Extract the (X, Y) coordinate from the center of the cell holding the provided text.  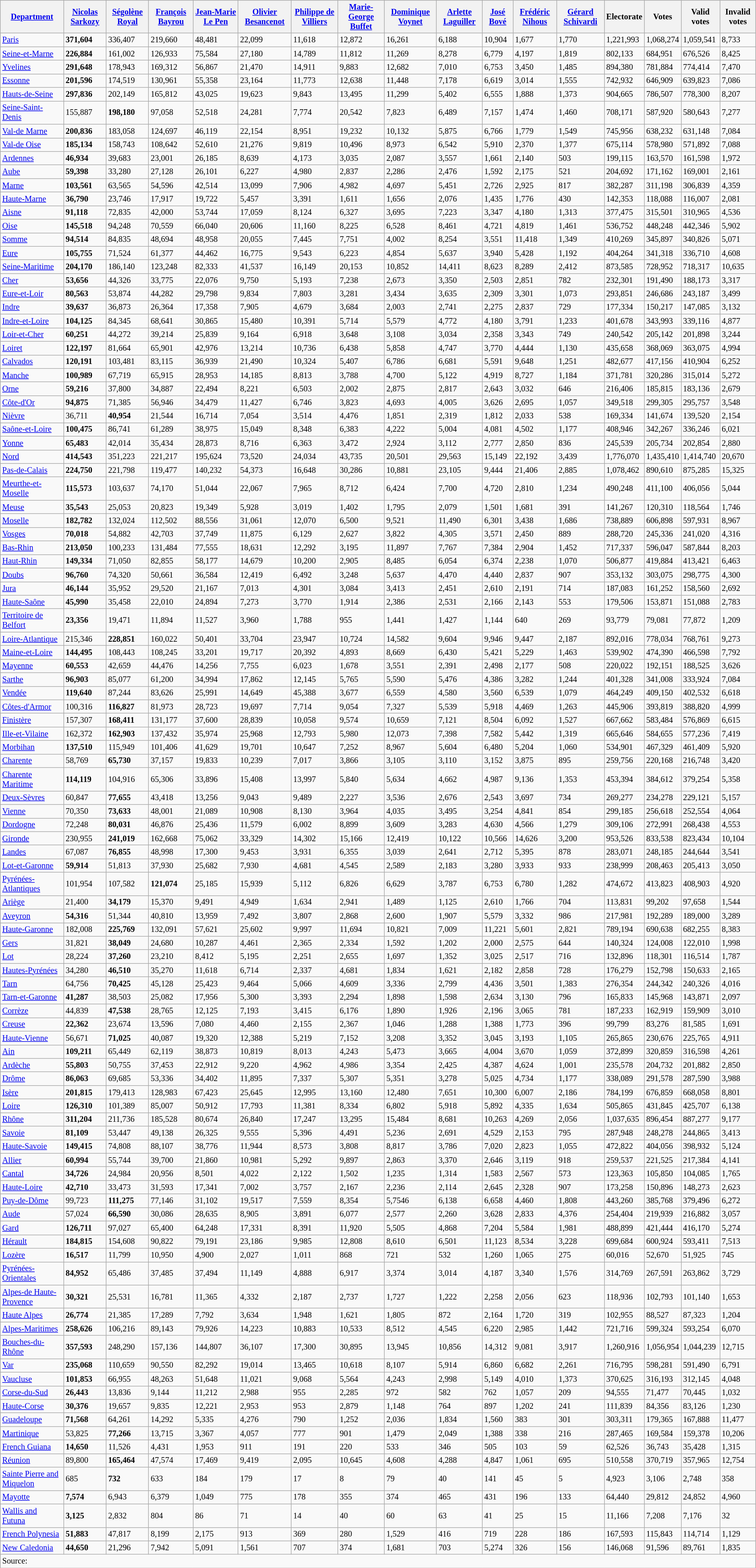
3,283 (460, 825)
65,486 (127, 1273)
72,248 (85, 825)
14 (314, 1516)
3,807 (314, 916)
Frédéric Nihous (535, 17)
11,269 (410, 54)
2,575 (535, 943)
64,756 (85, 984)
82,855 (171, 561)
312,145 (700, 1379)
51,813 (127, 865)
4,868 (460, 1228)
583,484 (663, 720)
Seine-Maritime (32, 266)
20,153 (361, 266)
10,635 (738, 266)
15,484 (410, 1119)
52,610 (216, 145)
23,164 (265, 81)
8,221 (265, 389)
2,676 (460, 798)
201,596 (85, 81)
33,473 (127, 1187)
291,648 (85, 67)
2,998 (460, 1379)
Meurthe-et-Moselle (32, 489)
6,252 (738, 362)
19,657 (127, 1406)
Cantal (32, 1173)
3,875 (535, 761)
2,777 (498, 443)
4,919 (498, 375)
5,025 (498, 1079)
41,287 (85, 997)
7,559 (314, 1201)
1,998 (738, 943)
382,287 (624, 185)
Arlette Laguiller (460, 17)
23,105 (460, 470)
191 (314, 1447)
23,186 (265, 1242)
11,694 (361, 930)
23,210 (171, 957)
131,177 (171, 720)
4,662 (460, 779)
9,750 (265, 280)
435,658 (624, 348)
42,703 (171, 534)
221,525 (663, 1160)
2,531 (460, 602)
299,305 (663, 402)
3,025 (498, 957)
11,149 (265, 1273)
5,421 (498, 652)
571,892 (700, 145)
204,732 (663, 1065)
36,107 (265, 1347)
85,007 (171, 1106)
25 (535, 1516)
402,532 (700, 693)
Haute-Savoie (32, 1146)
47,817 (127, 1534)
20,501 (410, 457)
3,791 (535, 321)
162,903 (127, 734)
62,526 (624, 1447)
1,812 (498, 416)
Calvados (32, 362)
8,412 (216, 957)
99,723 (85, 1201)
443,260 (624, 1201)
56,946 (171, 402)
953,526 (624, 838)
287,465 (624, 1433)
19,722 (216, 199)
71,025 (127, 1038)
319 (580, 1315)
9,164 (265, 335)
2,275 (498, 307)
4,436 (498, 984)
12,125 (216, 1011)
8,254 (460, 239)
Bas-Rhin (32, 548)
59 (580, 1447)
2,143 (535, 602)
3,541 (738, 852)
7,803 (314, 294)
30,865 (216, 321)
3,084 (361, 589)
2,868 (361, 916)
4,960 (738, 1497)
128,983 (171, 1092)
Pyrénées-Atlantiques (32, 884)
5,124 (738, 1146)
6,438 (361, 348)
150,633 (700, 970)
25,082 (171, 997)
Haute-Vienne (32, 1038)
13,160 (361, 1092)
12,070 (314, 520)
675,114 (624, 145)
84,356 (663, 1406)
2,365 (314, 943)
Alpes-Maritimes (32, 1329)
1,953 (216, 1447)
10,981 (265, 1160)
Eure-et-Loir (32, 294)
71,524 (127, 253)
41,537 (265, 266)
5,539 (460, 707)
25,645 (265, 1092)
Réunion (32, 1460)
103,561 (85, 185)
31,102 (216, 1201)
15,325 (738, 470)
34,402 (216, 1079)
7,178 (460, 81)
9,897 (361, 1160)
721 (410, 1255)
20,956 (171, 1173)
3,788 (361, 375)
Haute-Marne (32, 199)
Var (32, 1365)
124,697 (171, 131)
12,754 (738, 1460)
3,499 (738, 294)
3,536 (410, 798)
631,148 (700, 131)
131,484 (171, 548)
1,661 (498, 158)
35,270 (171, 970)
2,451 (460, 589)
6,791 (738, 1365)
580,643 (700, 112)
4,630 (498, 825)
84,345 (127, 321)
25,053 (127, 507)
5,091 (216, 1547)
5,875 (460, 131)
1,011 (314, 1255)
9,136 (535, 779)
161,598 (700, 158)
Yonne (32, 443)
66,955 (127, 1379)
1,787 (738, 957)
25,968 (265, 734)
12,808 (361, 1242)
7,013 (265, 589)
126,711 (85, 1228)
Manche (32, 375)
29,798 (216, 294)
148,273 (700, 1187)
408,946 (624, 429)
8,278 (460, 54)
3,684 (361, 307)
1,279 (580, 825)
4,609 (361, 984)
51,883 (85, 1534)
1,529 (410, 1534)
2,186 (580, 1092)
84,835 (127, 239)
211,736 (127, 1119)
5,564 (361, 1379)
2,370 (535, 145)
Vaucluse (32, 1379)
3,415 (314, 1011)
3,677 (361, 693)
Loiret (32, 348)
12,872 (361, 40)
10,647 (314, 747)
11,579 (265, 825)
1,776 (535, 199)
5,044 (738, 489)
19,623 (265, 94)
57,024 (85, 1214)
153,871 (663, 602)
1,656 (410, 199)
9,555 (265, 1133)
836 (580, 443)
110,659 (127, 1365)
36,743 (663, 1447)
408,903 (700, 884)
1,442 (580, 1329)
5,157 (738, 798)
122,197 (85, 348)
26,185 (216, 158)
185,134 (85, 145)
745 (738, 1255)
2,799 (460, 984)
Indre (32, 307)
4,734 (535, 1079)
234,278 (663, 798)
16,261 (410, 40)
11,381 (314, 1106)
45,128 (171, 984)
2,567 (535, 1173)
2,227 (361, 798)
7,751 (361, 239)
3,628 (498, 1214)
Doubs (32, 575)
4,022 (265, 1173)
6,826 (361, 884)
Côte-d'Or (32, 402)
Wallis and Futuna (32, 1516)
1,435 (498, 199)
894,380 (624, 67)
295,757 (700, 402)
Department (32, 17)
868 (361, 1255)
80,563 (85, 294)
3,866 (361, 761)
65,449 (127, 1052)
719 (498, 1534)
25,531 (127, 1297)
2,517 (535, 957)
2,692 (738, 589)
28,839 (265, 720)
3,280 (498, 865)
221,798 (127, 470)
3,988 (738, 1079)
79,926 (216, 1329)
101,406 (171, 747)
2,712 (498, 852)
7,582 (498, 734)
3,560 (498, 693)
224,750 (85, 470)
Eure (32, 253)
4,440 (498, 575)
1,315 (738, 1447)
17,469 (216, 1460)
2,285 (361, 1393)
101,140 (700, 1297)
3,105 (410, 761)
1,851 (410, 416)
87,323 (700, 1315)
986 (580, 916)
162,372 (85, 734)
3,108 (410, 335)
241,020 (700, 534)
63,565 (127, 185)
2,589 (410, 865)
35,974 (216, 734)
1,463 (580, 652)
101,954 (85, 884)
24,281 (265, 112)
398,932 (700, 1146)
83,276 (663, 1024)
3,228 (580, 1242)
162,668 (171, 838)
13,214 (265, 348)
25,423 (216, 984)
9,834 (265, 294)
6,463 (738, 561)
2,166 (498, 602)
8,425 (738, 54)
Saône-et-Loire (32, 429)
53,656 (85, 280)
1,776,070 (624, 457)
16,648 (314, 470)
5,396 (314, 1133)
146,068 (624, 1547)
1,527 (580, 720)
472,822 (624, 1146)
2,726 (498, 185)
1,319 (580, 734)
299,185 (624, 811)
2,623 (738, 1187)
12,145 (314, 680)
2,260 (460, 1214)
716,795 (624, 1365)
7,176 (700, 1516)
287,590 (700, 1079)
7,010 (460, 67)
2,988 (265, 1393)
3,045 (498, 1038)
Gérard Schivardi (580, 17)
61,200 (171, 680)
4,386 (498, 680)
1,209 (738, 620)
4,222 (410, 429)
60,994 (85, 1160)
6,918 (314, 335)
3,367 (216, 1433)
77,655 (127, 798)
245,336 (663, 534)
2,002 (361, 389)
2,783 (738, 602)
4,064 (738, 811)
139,520 (700, 416)
32 (738, 1516)
209 (580, 1393)
1,061 (535, 1460)
2,821 (580, 930)
804 (171, 1516)
644 (580, 943)
188,173 (700, 280)
275 (580, 1255)
7,419 (738, 734)
1,720 (535, 1315)
413,421 (700, 561)
Gard (32, 1228)
8,817 (410, 1146)
1,252 (361, 1420)
4,010 (535, 1379)
538 (580, 416)
4,893 (361, 652)
4,301 (314, 589)
3,757 (314, 1187)
19,717 (265, 652)
123,248 (171, 266)
303,075 (663, 575)
401,678 (624, 321)
10,821 (410, 930)
1,981 (580, 1228)
8,289 (535, 266)
14,302 (314, 838)
12,638 (361, 81)
6,860 (498, 1365)
7,193 (265, 1011)
17,247 (314, 1119)
114,119 (85, 779)
Ain (32, 1052)
1,129 (738, 1534)
84,952 (85, 1273)
342,267 (663, 429)
179,413 (127, 1092)
309,106 (624, 825)
37,485 (171, 1273)
2,164 (498, 1315)
11,418 (535, 239)
2,858 (535, 970)
7,767 (460, 548)
5,840 (361, 779)
2,412 (580, 266)
1,070 (580, 561)
24,034 (314, 457)
38,776 (216, 1146)
45,388 (314, 693)
596,047 (663, 548)
89,143 (171, 1329)
1,766 (535, 902)
137,510 (85, 747)
51,044 (216, 489)
2,880 (738, 443)
406,056 (700, 489)
16,714 (216, 416)
55,803 (85, 1065)
215,346 (85, 639)
3,340 (535, 1273)
3,420 (738, 761)
Martinique (32, 1433)
Isère (32, 1092)
8 (361, 1479)
40,954 (127, 416)
86,741 (127, 429)
6,021 (738, 429)
22,362 (85, 1024)
12,292 (314, 548)
103,481 (127, 362)
901 (361, 1433)
French Polynesia (32, 1534)
9,835 (171, 1406)
8,199 (171, 1534)
1,914 (361, 602)
5,634 (410, 779)
4,359 (738, 185)
38,049 (127, 943)
51,925 (700, 1255)
2,941 (361, 902)
8,639 (265, 158)
10,724 (361, 639)
3,019 (314, 507)
15,408 (265, 779)
4,173 (314, 158)
7,088 (738, 145)
19,517 (265, 1201)
9,648 (535, 362)
685 (85, 1479)
19,232 (361, 131)
267,591 (663, 1273)
7,906 (314, 185)
37,260 (127, 957)
106,216 (127, 1329)
66,590 (127, 1214)
911 (265, 1447)
6,539 (535, 693)
11,920 (361, 1228)
25,839 (216, 335)
3,823 (361, 402)
3,132 (738, 307)
6,786 (410, 362)
10,287 (216, 943)
10,122 (460, 838)
192,289 (663, 916)
11,123 (498, 1242)
4,888 (314, 1273)
1,441 (410, 620)
7,277 (738, 112)
10,263 (498, 1119)
80,674 (216, 1119)
13,099 (265, 185)
101,389 (127, 1106)
103 (535, 1447)
371,781 (624, 375)
8,712 (361, 489)
Somme (32, 239)
141,674 (663, 416)
219,939 (663, 1214)
1,059 (580, 1052)
1,049 (216, 1497)
48,958 (216, 239)
3,571 (498, 534)
62,119 (171, 1052)
163,570 (663, 158)
89,761 (700, 1547)
823,434 (700, 838)
100,475 (85, 429)
1,204 (738, 1315)
817 (580, 185)
20,823 (171, 507)
340,826 (700, 239)
3,393 (314, 997)
230,955 (85, 838)
169,312 (171, 67)
1,452 (580, 548)
3,931 (314, 852)
1,485 (580, 67)
23,674 (127, 1024)
74,320 (127, 575)
3,434 (410, 294)
1,611 (361, 199)
Nièvre (32, 416)
10,058 (314, 720)
453,394 (624, 779)
316,193 (663, 1379)
118,936 (624, 1297)
184 (216, 1479)
1,234 (580, 489)
259,756 (624, 761)
3,032 (535, 389)
65,400 (171, 1228)
50,401 (216, 639)
5 (580, 1479)
4,624 (535, 1065)
142,353 (624, 199)
Seine-Saint-Denis (32, 112)
133 (580, 1497)
10,856 (460, 1347)
280 (361, 1534)
100,233 (127, 548)
Sarthe (32, 680)
25,436 (216, 825)
114,714 (700, 1534)
96,760 (85, 575)
2,337 (314, 970)
10,881 (410, 470)
1,560 (498, 1420)
4,502 (535, 429)
3,557 (460, 158)
Aube (32, 172)
265,865 (624, 1038)
150,896 (663, 1187)
2,863 (410, 1160)
48,263 (171, 1379)
646,909 (663, 81)
28,635 (216, 1214)
152,798 (663, 970)
13,256 (216, 798)
2,294 (361, 997)
41 (498, 1516)
6,528 (410, 226)
11,897 (410, 548)
259,537 (624, 1160)
74,808 (127, 1146)
5,272 (738, 375)
377,475 (624, 212)
161,252 (663, 589)
104,916 (127, 779)
7,445 (314, 239)
Maine-et-Loire (32, 652)
Ardennes (32, 158)
188,525 (700, 666)
2,875 (410, 389)
24,680 (171, 943)
Haute-Corse (32, 1406)
4,923 (624, 1479)
2,823 (535, 1146)
1,544 (738, 902)
1,788 (314, 620)
339,116 (700, 321)
3,786 (460, 1146)
1,461 (580, 226)
5,236 (410, 1133)
42,659 (127, 666)
1,460 (580, 112)
88,527 (663, 1315)
Tarn-et-Garonne (32, 997)
393,819 (663, 707)
7,574 (85, 1497)
104,125 (85, 321)
33,201 (216, 652)
5,902 (738, 226)
2,003 (410, 307)
349,518 (624, 402)
186,140 (127, 266)
5,204 (535, 747)
65,306 (171, 779)
2,600 (410, 916)
505,865 (624, 1106)
28,224 (85, 957)
79,081 (663, 620)
2,081 (738, 199)
1,148 (410, 1406)
3,244 (738, 335)
4,980 (314, 172)
Aveyron (32, 916)
101,853 (85, 1379)
123,363 (624, 1173)
46,876 (171, 825)
Haute-Loire (32, 1187)
Oise (32, 226)
243,187 (700, 294)
6,779 (498, 54)
195,624 (216, 457)
44,839 (85, 1011)
14,911 (314, 67)
199,115 (624, 158)
Finistère (32, 720)
37,600 (216, 720)
482,677 (624, 362)
12,793 (314, 734)
357,965 (700, 1460)
103,637 (127, 489)
2,182 (498, 970)
179,365 (663, 1420)
315,014 (700, 375)
4,261 (738, 1052)
1,898 (410, 997)
64,440 (624, 1497)
71,385 (127, 402)
17,358 (216, 307)
116,827 (127, 707)
3,670 (535, 1052)
2,810 (535, 489)
187,083 (624, 589)
2,673 (410, 280)
Corrèze (32, 1011)
2,161 (738, 172)
90,822 (171, 1242)
200,836 (85, 131)
14,789 (314, 54)
17,331 (265, 1228)
448,248 (663, 226)
6,559 (410, 693)
2,645 (498, 1187)
8,534 (535, 1242)
Pas-de-Calais (32, 470)
205,734 (663, 443)
774,414 (700, 67)
35,428 (700, 1447)
8,501 (216, 1173)
4,005 (460, 402)
102,793 (663, 1297)
6,619 (498, 81)
85,077 (127, 680)
3,193 (535, 1038)
3,278 (460, 1079)
1,576 (580, 1273)
2,367 (361, 1024)
42,014 (127, 443)
10,300 (498, 1092)
3,439 (580, 457)
3,119 (535, 1160)
5,402 (460, 94)
Vendée (32, 693)
1,251 (580, 362)
91,596 (663, 1547)
241 (580, 1406)
7,714 (314, 707)
196 (535, 1497)
3,964 (361, 811)
4,387 (498, 1065)
5,765 (361, 680)
16,517 (85, 1255)
1,184 (580, 375)
3,289 (738, 916)
272,991 (663, 825)
100,316 (85, 707)
22,494 (216, 389)
130,961 (171, 81)
59,914 (85, 865)
6,682 (535, 1365)
6,629 (410, 884)
8,512 (410, 1329)
Gironde (32, 838)
13,465 (314, 1365)
1,435,410 (663, 457)
5,229 (535, 652)
8,383 (738, 930)
1,770 (580, 40)
1,222 (460, 1297)
2,036 (410, 1420)
48,998 (171, 852)
1,260 (498, 1255)
19,701 (265, 747)
311,204 (85, 1119)
1,353 (580, 779)
577,236 (700, 734)
40,810 (171, 916)
Nicolas Sarkozy (85, 17)
104,085 (700, 1173)
158,560 (700, 589)
10,852 (410, 266)
2,450 (535, 534)
676,526 (700, 54)
Jean-Marie Le Pen (216, 17)
10,908 (265, 811)
532 (460, 1255)
5,300 (265, 997)
1,044,239 (700, 1347)
Savoie (32, 1133)
Creuse (32, 1024)
2,153 (535, 1133)
4,057 (265, 1433)
5,601 (535, 930)
37,930 (171, 865)
23,746 (127, 199)
Ardèche (32, 1065)
11,021 (265, 1379)
4,841 (535, 811)
10,104 (738, 838)
3,332 (535, 916)
1,233 (580, 321)
584,655 (663, 734)
298,775 (700, 575)
8,681 (460, 1119)
118,088 (663, 199)
3,106 (663, 1479)
2,832 (127, 1516)
7,121 (460, 720)
105,850 (663, 1173)
442,346 (700, 226)
9,054 (361, 707)
17,059 (265, 212)
421,444 (663, 1228)
15,149 (498, 457)
3,057 (738, 1214)
9,491 (216, 902)
1,502 (361, 1173)
4,476 (361, 416)
2,386 (410, 602)
17,862 (265, 680)
109,211 (85, 1052)
11,299 (410, 94)
21,544 (171, 416)
4,697 (410, 185)
34,726 (85, 1173)
2,695 (535, 402)
12,715 (738, 1347)
3,635 (460, 294)
12,480 (410, 1092)
646 (580, 389)
467,329 (663, 747)
778,300 (700, 94)
1,192 (580, 253)
157,136 (171, 1347)
431,845 (663, 1106)
Electorate (624, 17)
137,432 (171, 734)
1,314 (460, 1173)
3,495 (460, 811)
716 (580, 957)
1,060 (580, 747)
417,156 (663, 362)
77,266 (127, 1433)
37,800 (127, 389)
370,625 (624, 1379)
21,089 (216, 811)
67,423 (216, 1092)
Cher (32, 280)
68,641 (171, 321)
Loire (32, 1106)
83,126 (700, 1406)
320,859 (663, 1052)
20,542 (361, 112)
4,920 (738, 884)
3,035 (361, 158)
2,737 (361, 1297)
244,865 (700, 1133)
11,526 (127, 1447)
5,219 (314, 1038)
1,059,541 (700, 40)
4,700 (410, 375)
Lot-et-Garonne (32, 865)
587,844 (700, 548)
338 (535, 1433)
132,091 (171, 930)
6,007 (535, 1092)
26,774 (85, 1315)
22,010 (171, 602)
283,071 (624, 852)
74,170 (171, 489)
2,953 (265, 1406)
1,808 (580, 1201)
8,461 (460, 226)
17 (314, 1479)
Dordogne (32, 825)
306,839 (700, 185)
220,022 (624, 666)
Morbihan (32, 747)
10,618 (361, 1365)
Essonne (32, 81)
346 (460, 1447)
336,246 (700, 429)
167,888 (700, 1420)
3,822 (410, 534)
1,288 (460, 1024)
178,943 (127, 67)
Guadeloupe (32, 1420)
19,349 (216, 507)
3,960 (265, 620)
6,301 (498, 520)
10,324 (314, 362)
22,912 (216, 1065)
2,904 (535, 548)
707 (314, 1547)
171,162 (663, 172)
34,994 (216, 680)
7,470 (738, 67)
3,374 (410, 1273)
872 (460, 1315)
22,099 (265, 40)
8,207 (738, 94)
36,711 (85, 416)
176,279 (624, 970)
165,464 (127, 1460)
58,769 (85, 761)
151,088 (700, 602)
419,884 (663, 561)
43,025 (216, 94)
1,691 (738, 1024)
63 (460, 1516)
368,069 (663, 348)
1,678 (361, 666)
Hauts-de-Seine (32, 94)
6,503 (314, 389)
311,198 (663, 185)
379,496 (700, 1201)
6,489 (460, 112)
2,679 (738, 389)
39,637 (85, 307)
126,310 (85, 1106)
3,254 (498, 811)
94,555 (624, 1393)
43,735 (361, 457)
93,779 (624, 620)
8,801 (738, 1092)
34,887 (171, 389)
4,847 (498, 1460)
Hautes-Pyrénées (32, 970)
738,889 (624, 520)
2,643 (498, 389)
205,142 (663, 335)
60,251 (85, 335)
16,149 (314, 266)
913 (265, 1534)
14,679 (265, 561)
7,252 (361, 747)
25,185 (216, 884)
7,930 (265, 865)
3,695 (410, 212)
202,149 (127, 94)
76,855 (127, 852)
2,033 (535, 416)
75,584 (216, 54)
21,276 (265, 145)
503 (580, 158)
201,898 (700, 335)
293,851 (624, 294)
38,873 (216, 1052)
3,282 (535, 680)
4,911 (738, 1038)
11,773 (314, 81)
8,813 (314, 375)
7,337 (314, 1079)
7,700 (460, 489)
10,566 (498, 838)
4,987 (498, 779)
4,720 (498, 489)
55,744 (127, 1160)
3,933 (535, 865)
728 (580, 970)
97,027 (127, 1228)
3,665 (460, 1052)
9,997 (314, 930)
345,897 (663, 239)
6,023 (314, 666)
2,196 (498, 1011)
878 (580, 852)
3,940 (498, 253)
8,727 (535, 375)
593,254 (700, 1329)
9,273 (738, 639)
60,553 (85, 666)
256,618 (663, 811)
593,411 (700, 1242)
474,672 (624, 884)
268,438 (700, 825)
70,445 (700, 1393)
37,453 (171, 1065)
12,995 (314, 1092)
2,309 (498, 294)
53,744 (216, 212)
179,506 (624, 602)
120,191 (85, 362)
225,769 (127, 930)
5,505 (410, 1228)
3,281 (361, 294)
252,554 (700, 811)
7,152 (361, 1038)
314,769 (624, 1273)
158,743 (127, 145)
445,906 (624, 707)
70,559 (171, 226)
699,684 (624, 1242)
34,179 (127, 902)
7,755 (265, 666)
10,904 (498, 40)
90,550 (171, 1365)
3,301 (535, 294)
2,165 (738, 970)
1,377 (580, 145)
9,521 (410, 520)
4,553 (738, 825)
8,905 (265, 1214)
3,317 (738, 280)
553 (580, 602)
718,317 (700, 266)
Aisne (32, 212)
2,000 (498, 943)
34,479 (216, 402)
9,447 (535, 639)
2,238 (535, 561)
3,697 (535, 798)
49,138 (171, 1133)
91,118 (85, 212)
26,840 (265, 1119)
New Caledonia (32, 1547)
7,651 (460, 1092)
108,642 (171, 145)
70,350 (85, 811)
81,585 (700, 1024)
22,067 (265, 489)
25,991 (216, 693)
238,999 (624, 865)
3,354 (410, 1065)
55,358 (216, 81)
71,568 (85, 1420)
Ille-et-Vilaine (32, 734)
2,817 (460, 389)
99,799 (624, 1024)
35,458 (127, 602)
36,790 (85, 199)
1,282 (580, 884)
506,877 (624, 561)
2,076 (460, 199)
28,953 (216, 375)
22,192 (535, 457)
183,058 (127, 131)
6,176 (361, 1011)
8,733 (738, 40)
Drôme (32, 1079)
79,191 (216, 1242)
11,894 (171, 620)
14,649 (265, 693)
6,430 (460, 652)
57,621 (216, 930)
3,208 (410, 1038)
3,125 (85, 1516)
1,907 (460, 916)
Côtes-d'Armor (32, 707)
6,223 (361, 253)
703 (460, 1547)
Dominique Voynet (410, 17)
Vienne (32, 811)
11,812 (361, 54)
6,054 (460, 561)
13,997 (314, 779)
6,070 (738, 1329)
70,018 (85, 534)
6,002 (314, 825)
1,677 (535, 40)
667,662 (624, 720)
132,896 (624, 957)
379,254 (700, 779)
6,424 (410, 489)
6,555 (498, 94)
972 (410, 1393)
10,239 (265, 761)
6,227 (265, 172)
2,167 (361, 1187)
5,407 (361, 362)
6,681 (460, 362)
8,899 (361, 825)
953 (314, 1406)
6,077 (361, 1214)
416 (460, 1534)
4,288 (460, 1460)
2,641 (460, 852)
69,685 (127, 1079)
7,002 (265, 1187)
534,901 (624, 747)
60,847 (85, 798)
9,574 (361, 720)
33,775 (171, 280)
11,799 (127, 1255)
1,653 (738, 1297)
6,355 (361, 852)
4,900 (216, 1255)
47,574 (171, 1460)
94,875 (85, 402)
8,354 (361, 1201)
536,752 (624, 226)
488,899 (624, 1228)
15,939 (265, 884)
11,895 (265, 1079)
Orne (32, 389)
169,334 (624, 416)
385,768 (663, 1201)
4,004 (498, 1052)
411,100 (663, 489)
9,604 (460, 639)
87,244 (127, 693)
42,000 (171, 212)
33,280 (127, 172)
185,528 (171, 1119)
100,989 (85, 375)
5,892 (498, 1106)
3,350 (460, 280)
235,068 (85, 1365)
1,130 (580, 348)
24,852 (700, 1497)
7,009 (460, 930)
4,016 (738, 984)
50,755 (127, 1065)
287,948 (624, 1133)
154,608 (127, 1242)
Haute Alpes (32, 1315)
204,692 (624, 172)
113,831 (624, 902)
5,112 (314, 884)
79 (410, 1479)
208,463 (663, 865)
430 (580, 199)
241,019 (127, 838)
721,716 (624, 1329)
1,948 (314, 1315)
21,167 (216, 589)
4,679 (314, 307)
269,277 (624, 798)
9,843 (314, 94)
5,910 (498, 145)
34,280 (85, 970)
245,539 (624, 443)
244,342 (663, 984)
6,379 (171, 1497)
3,514 (314, 416)
2,087 (410, 158)
320,286 (663, 375)
4,276 (265, 1420)
4,269 (535, 1119)
46,934 (85, 158)
14,582 (410, 639)
3,039 (410, 852)
6,615 (738, 720)
704 (580, 902)
37,157 (171, 761)
5,928 (265, 507)
2,122 (314, 1173)
73,633 (127, 811)
9,985 (314, 1242)
220,168 (663, 761)
Mayotte (32, 1497)
41,629 (216, 747)
7,080 (216, 1024)
4,819 (535, 226)
384,612 (663, 779)
30,376 (85, 1406)
56,671 (85, 1038)
17,289 (171, 1315)
77,872 (700, 620)
40,087 (171, 1038)
205,413 (700, 865)
18,631 (265, 548)
1,583 (498, 1173)
633 (171, 1479)
217,384 (700, 1160)
3,152 (498, 761)
2,191 (535, 589)
639,823 (700, 81)
1,555 (580, 81)
358 (738, 1479)
490,248 (624, 489)
116,514 (700, 957)
45 (535, 1479)
144,807 (216, 1347)
465 (460, 1497)
42,710 (85, 1187)
336,407 (127, 40)
2,885 (580, 470)
789,194 (624, 930)
8,130 (314, 811)
37,494 (216, 1273)
833,538 (663, 838)
11,477 (738, 1420)
370,719 (663, 1460)
5,714 (361, 321)
1,105 (580, 1038)
7,398 (460, 734)
1,805 (410, 1315)
165,812 (171, 94)
1,244 (580, 680)
12,682 (410, 67)
2,286 (410, 172)
Territoire de Belfort (32, 620)
1,479 (410, 1433)
4,002 (410, 239)
745,956 (624, 131)
357,593 (85, 1347)
5,149 (498, 1379)
119,640 (85, 693)
6,780 (535, 884)
3,347 (498, 212)
404,056 (663, 1146)
6,188 (460, 40)
597,931 (700, 520)
28,873 (216, 443)
Indre-et-Loire (32, 321)
2,503 (498, 280)
717,337 (624, 548)
3,729 (738, 1273)
5,292 (314, 1160)
396 (580, 1024)
768,761 (700, 639)
112,502 (171, 520)
15,166 (361, 838)
17,793 (265, 1106)
5,473 (410, 1052)
781,884 (663, 67)
39,214 (171, 335)
28,723 (216, 707)
4,305 (460, 534)
81,664 (127, 348)
764 (460, 1406)
1,037,635 (624, 1119)
15,049 (265, 429)
1,549 (580, 131)
1,474 (535, 112)
4,197 (535, 54)
3,787 (460, 884)
50,661 (171, 575)
3,808 (361, 1146)
65,915 (171, 375)
46,144 (85, 589)
Votes (663, 17)
9,043 (265, 798)
6,480 (498, 747)
204,170 (85, 266)
5,7546 (410, 1201)
13,715 (171, 1433)
9,144 (171, 1393)
7,238 (361, 280)
35,543 (85, 507)
Val-de Marne (32, 131)
2,328 (535, 1187)
7,017 (314, 761)
5,071 (738, 239)
30,286 (361, 470)
5,476 (460, 680)
341,008 (663, 680)
15,480 (265, 321)
Loire-Atlantique (32, 639)
9,464 (265, 984)
4,335 (535, 1106)
11,221 (498, 930)
121,074 (171, 884)
11,490 (460, 520)
1,727 (410, 1297)
168,411 (127, 720)
Seine-et-Marne (32, 54)
2,924 (410, 443)
Olivier Besancenot (265, 17)
169,584 (663, 1433)
2,079 (460, 507)
1,125 (460, 902)
4,444 (535, 348)
23,356 (85, 620)
1,414,740 (700, 457)
9,489 (314, 798)
425,707 (700, 1106)
67,719 (127, 375)
11,427 (265, 402)
11,875 (265, 534)
6,374 (498, 561)
159,378 (700, 1433)
409,150 (663, 693)
3,917 (580, 1347)
2,319 (460, 416)
118,301 (663, 957)
6,092 (535, 720)
44,282 (171, 294)
291,578 (663, 1079)
108,443 (127, 652)
310,965 (700, 212)
1,890 (410, 1011)
2,634 (498, 997)
10,200 (314, 561)
Haute-Saône (32, 602)
53,336 (171, 1079)
6,500 (361, 520)
77,146 (171, 1201)
7,513 (738, 1242)
388,820 (700, 707)
145,968 (663, 997)
225,765 (700, 1038)
97,658 (700, 902)
29,812 (663, 1497)
2,627 (361, 534)
2,140 (535, 158)
1,888 (535, 94)
54,596 (171, 185)
6,492 (314, 575)
French Guiana (32, 1447)
8,623 (498, 266)
10,132 (410, 131)
4,376 (580, 1214)
140,232 (216, 470)
Yvelines (32, 67)
149,415 (85, 1146)
Bouches-du-Rhône (32, 1347)
37,749 (216, 534)
9,819 (314, 145)
9,946 (498, 639)
4,332 (265, 1297)
1,349 (580, 239)
2,741 (460, 307)
3,065 (535, 1011)
20,392 (314, 652)
5,004 (460, 429)
Aude (32, 1214)
65,730 (127, 761)
2,905 (361, 561)
887,277 (700, 1119)
Val-de Oise (32, 145)
111,839 (624, 1406)
13,959 (216, 916)
3,343 (535, 335)
6,618 (738, 693)
762 (498, 1393)
316,598 (700, 1052)
54,316 (85, 916)
246,686 (663, 294)
3,248 (361, 575)
5,914 (460, 1365)
83,626 (171, 693)
3,501 (535, 984)
52,518 (216, 112)
4,491 (361, 1133)
157,307 (85, 720)
371,604 (85, 40)
1,260,916 (624, 1347)
159,909 (700, 1011)
64,248 (216, 1228)
7,774 (314, 112)
3,472 (361, 443)
39,683 (127, 158)
4,536 (738, 212)
5,590 (410, 680)
33,329 (265, 838)
10,819 (265, 1052)
2,691 (460, 1133)
Puy-de-Dôme (32, 1201)
187,233 (624, 1011)
51,648 (216, 1379)
3,112 (460, 443)
5,457 (265, 199)
102,955 (624, 1315)
7,327 (410, 707)
116,007 (700, 199)
1,926 (460, 1011)
Haute-Garonne (32, 930)
12,388 (265, 1038)
141 (498, 1479)
147,085 (700, 307)
778,034 (663, 639)
2,097 (738, 997)
8,225 (361, 226)
192,151 (663, 666)
144,495 (85, 652)
4,747 (460, 348)
36,873 (127, 307)
3,050 (738, 865)
8,391 (314, 1228)
189,000 (700, 916)
31,821 (85, 943)
10,533 (361, 1329)
1,056,954 (663, 1347)
165,833 (624, 997)
10,645 (361, 1460)
1,144 (498, 620)
22,076 (216, 280)
3,548 (738, 402)
126,933 (171, 54)
3,438 (535, 520)
48,001 (171, 811)
4,580 (460, 693)
82,292 (216, 1365)
14,223 (265, 1329)
2,027 (265, 1255)
33,896 (216, 779)
140,324 (624, 943)
8,573 (314, 1146)
124,008 (663, 943)
2,833 (535, 1214)
118,564 (700, 507)
35,952 (127, 589)
186 (580, 1534)
156 (580, 1547)
383 (535, 1420)
45,990 (85, 602)
3,010 (738, 1011)
301 (580, 1420)
904,665 (624, 94)
72,835 (127, 212)
413,823 (663, 884)
244,644 (700, 852)
474,390 (663, 652)
873,585 (624, 266)
623 (580, 1297)
230,676 (663, 1038)
21,400 (85, 902)
220 (361, 1447)
Sainte Pierre and Miquelon (32, 1479)
1,779 (535, 131)
6,766 (498, 131)
578,980 (663, 145)
6,658 (498, 1201)
4,187 (498, 1273)
97,058 (171, 112)
31,061 (265, 520)
7,905 (265, 307)
4,529 (498, 1133)
2,925 (535, 185)
682,255 (700, 930)
875,285 (700, 470)
5,066 (314, 984)
7,823 (410, 112)
276,354 (624, 984)
336,710 (700, 253)
26,364 (171, 307)
510,558 (624, 1460)
48,481 (216, 40)
3,034 (460, 335)
201,882 (700, 1065)
1,046 (410, 1024)
6,746 (314, 402)
8,610 (410, 1242)
795 (580, 1133)
44,476 (171, 666)
115,573 (85, 489)
6,501 (460, 1242)
248,278 (663, 1133)
1,230 (738, 1406)
Ségolène Royal (127, 17)
178 (314, 1497)
5,858 (410, 348)
10,391 (314, 321)
5,604 (460, 747)
4,081 (498, 429)
71 (265, 1516)
46,510 (127, 970)
7,054 (265, 416)
81,109 (85, 1133)
2,879 (361, 1406)
219,660 (171, 40)
6,917 (361, 1273)
521 (580, 172)
11,166 (624, 1516)
73,520 (265, 457)
7,157 (498, 112)
410,269 (624, 239)
24,984 (127, 1173)
20,670 (738, 457)
53,825 (85, 1433)
80,031 (127, 825)
598,281 (663, 1365)
729 (580, 307)
115,843 (663, 1534)
587,920 (663, 112)
169,001 (700, 172)
88,107 (171, 1146)
29,563 (460, 457)
3,450 (535, 67)
11,212 (216, 1393)
4,721 (498, 226)
202,854 (700, 443)
29,520 (171, 589)
2,261 (580, 1365)
5,451 (460, 185)
3,130 (535, 997)
4,854 (410, 253)
25,682 (216, 865)
174,519 (127, 81)
3,110 (460, 761)
167,593 (624, 1534)
111,275 (127, 1201)
2,655 (361, 957)
3,195 (361, 548)
895 (580, 761)
Valid votes (700, 17)
Lot (32, 957)
1,765 (738, 1173)
343,993 (663, 321)
2,577 (410, 1214)
3,352 (460, 1038)
2,425 (460, 1065)
10,736 (314, 348)
15,370 (171, 902)
19,697 (265, 707)
369 (314, 1534)
82,333 (216, 266)
30,321 (85, 1297)
315,501 (663, 212)
896,454 (663, 1119)
10,659 (410, 720)
1,402 (361, 507)
235,578 (624, 1065)
5,351 (410, 1079)
182,782 (85, 520)
1,065 (535, 1255)
11,448 (410, 81)
Landes (32, 852)
4,470 (460, 575)
599,324 (663, 1329)
46,119 (216, 131)
77,555 (216, 548)
10,496 (361, 145)
431 (498, 1497)
58,177 (216, 561)
38,503 (127, 997)
22,154 (265, 131)
229,121 (700, 798)
11,527 (216, 620)
23,947 (314, 639)
30,086 (171, 1214)
782 (580, 280)
1,263 (580, 707)
7,208 (663, 1516)
676,859 (663, 1092)
781 (580, 1011)
9,220 (265, 1065)
26,325 (216, 1133)
226,884 (85, 54)
2,476 (460, 172)
897 (498, 1406)
13,295 (361, 1119)
99,202 (663, 902)
6,383 (361, 429)
19,833 (216, 761)
75,062 (216, 838)
5,358 (738, 779)
83,115 (171, 362)
355 (361, 1497)
708,171 (624, 112)
Paris (32, 40)
11,944 (265, 1146)
Moselle (32, 520)
3,391 (314, 199)
5,195 (265, 957)
162,919 (663, 1011)
4,048 (738, 1379)
13,945 (410, 1347)
64,261 (127, 1420)
33,704 (265, 639)
892,016 (624, 639)
6,542 (460, 145)
19,320 (216, 1038)
Meuse (32, 507)
119,477 (171, 470)
1,598 (460, 997)
Philippe de Villiers (314, 17)
108,245 (171, 652)
213,050 (85, 548)
404,264 (624, 253)
7,942 (171, 1547)
714 (580, 589)
6,943 (127, 1497)
31,593 (171, 1187)
5,395 (535, 852)
5,442 (535, 734)
Charente Maritime (32, 779)
120,310 (663, 507)
5,428 (535, 253)
16,781 (171, 1297)
3,648 (361, 335)
27,180 (265, 54)
258,626 (85, 1329)
9,543 (314, 253)
2,258 (498, 1297)
173,258 (624, 1187)
854 (580, 811)
2,543 (498, 798)
303,311 (624, 1420)
784,199 (624, 1092)
684,951 (663, 54)
10,206 (738, 1433)
8,013 (314, 1052)
1,235 (410, 1173)
Ariège (32, 902)
228,851 (127, 639)
20,606 (265, 226)
44,462 (216, 253)
30,895 (361, 1347)
71,477 (663, 1393)
39,700 (171, 1160)
184,815 (85, 1242)
8,716 (265, 443)
1,073 (580, 294)
288,720 (624, 534)
66,040 (216, 226)
4,994 (738, 348)
254,404 (624, 1214)
1,773 (535, 1024)
4,999 (738, 707)
1,032 (738, 1393)
14,185 (265, 375)
4,566 (535, 825)
59,216 (85, 389)
341,318 (663, 253)
44,650 (85, 1547)
338,089 (624, 1079)
52,670 (663, 1255)
2,251 (314, 957)
2,334 (361, 943)
4,982 (361, 185)
132,024 (127, 520)
17,341 (216, 1187)
539,902 (624, 652)
786,507 (663, 94)
20,055 (265, 239)
576,869 (700, 720)
6,272 (738, 1201)
4,693 (410, 402)
221,217 (171, 457)
Pyrénées-Orientales (32, 1273)
4,986 (361, 1065)
56,867 (216, 67)
461,409 (700, 747)
21,406 (535, 470)
86 (216, 1516)
638,232 (663, 131)
8,485 (410, 561)
933 (580, 865)
26,101 (216, 172)
6,714 (265, 970)
36,939 (216, 362)
890,610 (663, 470)
14,292 (171, 1420)
9,419 (265, 1460)
185,815 (663, 389)
51,344 (127, 916)
665,646 (624, 734)
2,646 (498, 1160)
3,609 (410, 825)
21,385 (127, 1315)
Mayenne (32, 666)
414,543 (85, 457)
573 (580, 1173)
3,891 (314, 1214)
5,307 (361, 1079)
1,819 (580, 54)
107,582 (127, 884)
191,490 (663, 280)
Alpes-de Haute-Provence (32, 1297)
54,373 (265, 470)
4,035 (410, 811)
65,901 (171, 348)
88,556 (216, 520)
Lozère (32, 1255)
2,985 (535, 1329)
6,802 (410, 1106)
4,141 (738, 1160)
28,765 (171, 1011)
734 (580, 798)
14,312 (498, 1347)
1,746 (738, 507)
Rhône (32, 1119)
59,398 (85, 172)
3,336 (410, 984)
198,180 (127, 112)
775 (265, 1497)
1,697 (410, 957)
177,334 (624, 307)
790 (314, 1420)
889 (580, 534)
326 (535, 1547)
7,204 (498, 1228)
Jura (32, 589)
60,016 (624, 1255)
9,883 (361, 67)
Gers (32, 943)
1,079 (580, 693)
160,022 (171, 639)
606,898 (663, 520)
94,514 (85, 239)
13,495 (361, 94)
Marie-George Buffet (361, 17)
4,461 (265, 943)
2,154 (738, 416)
48,694 (171, 239)
50,912 (216, 1106)
2,183 (460, 865)
2,177 (535, 666)
11,365 (216, 1297)
5,335 (216, 1420)
105,755 (85, 253)
70,425 (127, 984)
1,313 (580, 212)
2,851 (535, 280)
53,874 (127, 294)
9,081 (535, 1347)
8,334 (361, 1106)
6,220 (498, 1329)
61,289 (171, 429)
23,001 (171, 158)
17,917 (171, 199)
182,008 (85, 930)
297,836 (85, 94)
19,471 (127, 620)
21,296 (127, 1547)
Allier (32, 1160)
248,185 (663, 852)
9,444 (498, 470)
8,504 (498, 720)
466,598 (700, 652)
353,132 (624, 575)
44,326 (127, 280)
183,136 (700, 389)
6,363 (314, 443)
Invalid votes (738, 17)
14,626 (535, 838)
1,078,462 (624, 470)
1,501 (498, 507)
5,122 (460, 375)
86,063 (85, 1079)
122,010 (700, 943)
145,518 (85, 226)
232,301 (624, 280)
12,073 (410, 734)
4,772 (460, 321)
42,514 (216, 185)
401,328 (624, 680)
263,862 (700, 1273)
2,358 (498, 335)
749 (580, 335)
José Bové (498, 17)
8,203 (738, 548)
464,249 (624, 693)
Source: (378, 1561)
1,835 (738, 1547)
3,634 (265, 1315)
89,800 (85, 1460)
53,447 (127, 1133)
8,973 (410, 145)
217,981 (624, 916)
9,177 (738, 1119)
2,155 (314, 1024)
216 (580, 1433)
269 (580, 620)
115,949 (127, 747)
Charente (32, 761)
179 (265, 1479)
Corse-du-Sud (32, 1393)
5,920 (738, 747)
201,815 (85, 1092)
591,490 (700, 1365)
11,160 (314, 226)
216,882 (700, 1214)
1,427 (460, 620)
5,980 (361, 734)
Loir-et-Cher (32, 335)
61,377 (171, 253)
6,327 (361, 212)
19,014 (265, 1365)
94,248 (127, 226)
38,975 (216, 429)
8,669 (410, 652)
416,170 (700, 1228)
2,095 (314, 1460)
2,236 (410, 1187)
1,055 (580, 1146)
Deux-Sèvres (32, 798)
2,498 (498, 666)
695 (580, 1460)
10,950 (171, 1255)
7,086 (738, 81)
333,924 (700, 680)
42,976 (216, 348)
351,223 (127, 457)
228 (535, 1534)
216,406 (624, 389)
François Bayrou (171, 17)
5,193 (314, 280)
3,370 (460, 1160)
67,087 (85, 852)
508 (580, 666)
4,469 (535, 707)
4,316 (738, 534)
240,542 (624, 335)
8,124 (314, 212)
240,326 (700, 984)
410,904 (700, 362)
21,470 (265, 67)
65,483 (85, 443)
10,883 (314, 1329)
Marne (32, 185)
918 (580, 1160)
7,273 (265, 602)
3,200 (580, 838)
216,748 (700, 761)
582 (460, 1393)
6,129 (314, 534)
5,591 (498, 362)
27,128 (171, 172)
363,075 (700, 348)
14,411 (460, 266)
2,391 (460, 666)
4,949 (265, 902)
Nord (32, 457)
690,638 (663, 930)
Haut-Rhin (32, 561)
13,836 (127, 1393)
143,871 (700, 997)
4,300 (738, 575)
2,049 (460, 1433)
600,924 (663, 1242)
533 (410, 1447)
21,860 (216, 1160)
7,384 (498, 548)
7,965 (314, 489)
17,956 (216, 997)
2,114 (460, 1187)
36,584 (216, 575)
640 (535, 620)
7,020 (498, 1146)
16,775 (265, 253)
1,489 (410, 902)
Vosges (32, 534)
44,272 (127, 335)
1,352 (460, 957)
12,221 (216, 1406)
8,348 (314, 429)
8,951 (314, 131)
1,068,274 (663, 40)
15 (580, 1516)
Tarn (32, 984)
1,795 (410, 507)
4,962 (314, 1065)
4,877 (738, 321)
13,596 (171, 1024)
1,001 (580, 1065)
796 (580, 997)
802,133 (624, 54)
150,217 (663, 307)
2,748 (700, 1479)
728,952 (663, 266)
1,972 (738, 158)
43,418 (171, 798)
71,050 (127, 561)
7,492 (265, 916)
1,561 (265, 1547)
391 (580, 507)
54,882 (127, 534)
1,383 (580, 984)
60 (410, 1516)
25,602 (265, 930)
9,453 (265, 852)
732 (127, 1479)
8,107 (410, 1365)
26,443 (85, 1393)
47,538 (127, 1011)
4,431 (171, 1447)
1,686 (580, 520)
35,434 (171, 443)
14,650 (85, 1447)
Hérault (32, 1242)
372,899 (624, 1052)
5,584 (535, 1228)
7,223 (460, 212)
21,490 (265, 362)
24,894 (216, 602)
248,290 (127, 1347)
1,221,993 (624, 40)
9,068 (314, 1379)
155,887 (85, 112)
141,267 (624, 507)
161,002 (127, 54)
14,256 (216, 666)
96,903 (85, 680)
742,932 (624, 81)
668,058 (700, 1092)
505 (498, 1447)
81,973 (171, 707)
149,334 (85, 561)
777 (314, 1433)
